Detect which cell encompasses the target text, then output its [x, y] center coordinate. 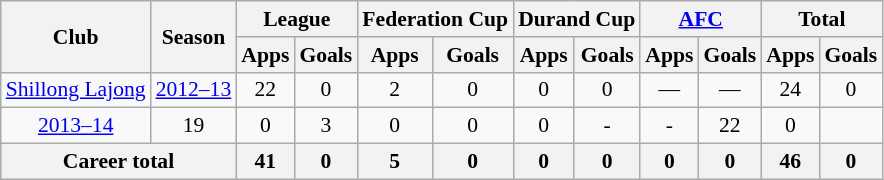
Career total [119, 162]
5 [394, 162]
2 [394, 90]
Shillong Lajong [76, 90]
Season [194, 36]
Total [822, 19]
Federation Cup [435, 19]
AFC [700, 19]
Club [76, 36]
46 [790, 162]
2013–14 [76, 126]
19 [194, 126]
League [296, 19]
24 [790, 90]
3 [326, 126]
41 [265, 162]
Durand Cup [576, 19]
2012–13 [194, 90]
